Output the (x, y) coordinate of the center of the cell containing the given text.  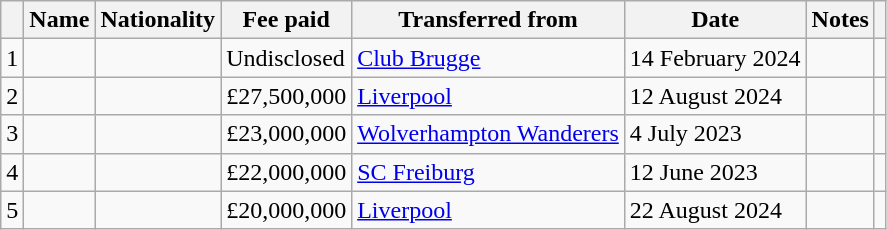
Undisclosed (286, 58)
14 February 2024 (715, 58)
22 August 2024 (715, 210)
Nationality (158, 20)
4 (12, 172)
Notes (840, 20)
2 (12, 96)
SC Freiburg (488, 172)
12 June 2023 (715, 172)
1 (12, 58)
12 August 2024 (715, 96)
£23,000,000 (286, 134)
5 (12, 210)
3 (12, 134)
£22,000,000 (286, 172)
Transferred from (488, 20)
£20,000,000 (286, 210)
Name (60, 20)
Wolverhampton Wanderers (488, 134)
£27,500,000 (286, 96)
Fee paid (286, 20)
4 July 2023 (715, 134)
Date (715, 20)
Club Brugge (488, 58)
